Identify which cell holds the provided text, then report its [X, Y] central coordinate. 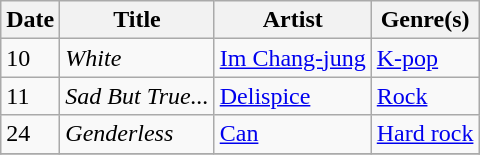
K-pop [425, 58]
Im Chang-jung [292, 58]
Title [137, 20]
Rock [425, 96]
Genderless [137, 134]
Date [30, 20]
24 [30, 134]
11 [30, 96]
Genre(s) [425, 20]
White [137, 58]
Sad But True... [137, 96]
Delispice [292, 96]
Hard rock [425, 134]
Artist [292, 20]
Can [292, 134]
10 [30, 58]
